Find where the given text appears and provide that cell's center as (x, y) coordinate. 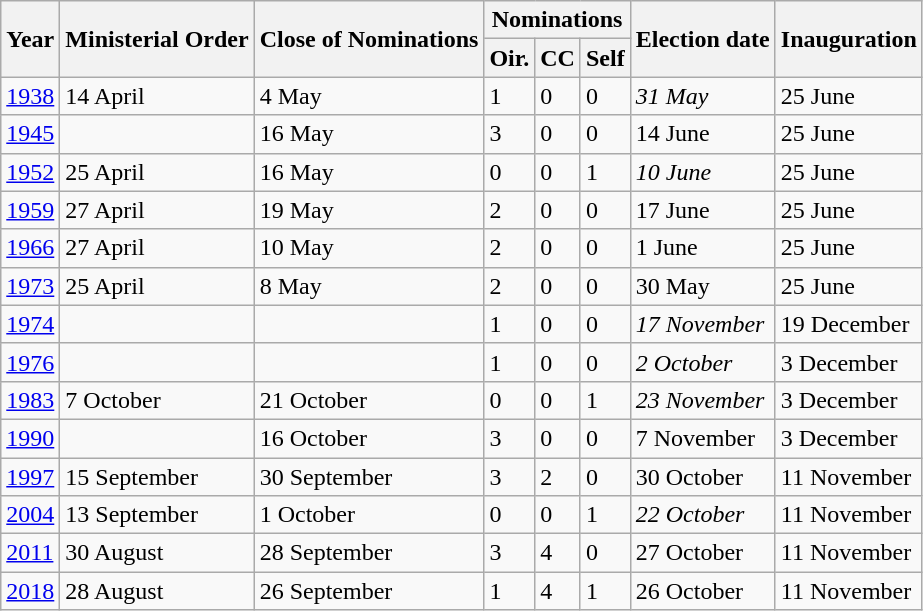
1990 (30, 438)
30 September (369, 477)
1945 (30, 134)
Election date (702, 39)
23 November (702, 400)
22 October (702, 515)
1976 (30, 362)
Close of Nominations (369, 39)
2 October (702, 362)
7 October (157, 400)
1 October (369, 515)
2018 (30, 591)
19 May (369, 210)
14 June (702, 134)
1997 (30, 477)
14 April (157, 96)
26 October (702, 591)
1966 (30, 248)
Year (30, 39)
15 September (157, 477)
28 September (369, 553)
30 October (702, 477)
Ministerial Order (157, 39)
30 August (157, 553)
8 May (369, 286)
31 May (702, 96)
30 May (702, 286)
17 November (702, 324)
CC (558, 58)
28 August (157, 591)
10 June (702, 172)
1959 (30, 210)
13 September (157, 515)
1974 (30, 324)
27 October (702, 553)
26 September (369, 591)
1938 (30, 96)
1983 (30, 400)
Oir. (510, 58)
1 June (702, 248)
2011 (30, 553)
19 December (848, 324)
16 October (369, 438)
21 October (369, 400)
7 November (702, 438)
17 June (702, 210)
1973 (30, 286)
Inauguration (848, 39)
1952 (30, 172)
10 May (369, 248)
2004 (30, 515)
Self (605, 58)
Nominations (557, 20)
4 May (369, 96)
